Locate the cell with the specified text and output its (x, y) center coordinate. 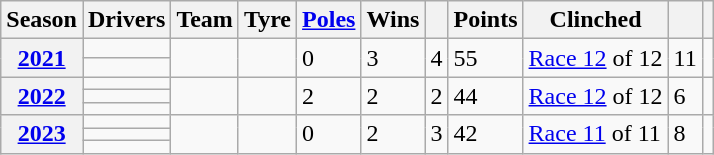
Poles (329, 20)
42 (486, 134)
4 (436, 58)
2023 (42, 134)
Team (205, 20)
2021 (42, 58)
Drivers (126, 20)
Tyre (267, 20)
44 (486, 96)
11 (685, 58)
Season (42, 20)
Race 11 of 11 (596, 134)
Clinched (596, 20)
2022 (42, 96)
Points (486, 20)
55 (486, 58)
Wins (393, 20)
6 (685, 96)
8 (685, 134)
